Output the [x, y] coordinate of the center of the cell containing the given text.  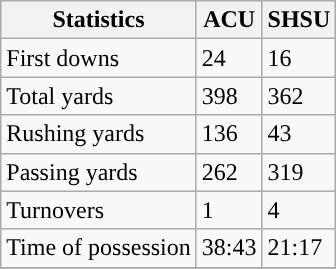
4 [299, 210]
Passing yards [99, 172]
43 [299, 134]
362 [299, 96]
21:17 [299, 248]
136 [229, 134]
Total yards [99, 96]
319 [299, 172]
Turnovers [99, 210]
Time of possession [99, 248]
1 [229, 210]
16 [299, 58]
ACU [229, 20]
398 [229, 96]
First downs [99, 58]
38:43 [229, 248]
SHSU [299, 20]
Rushing yards [99, 134]
262 [229, 172]
Statistics [99, 20]
24 [229, 58]
